For the text-containing cell, return its midpoint in [x, y] coordinate format. 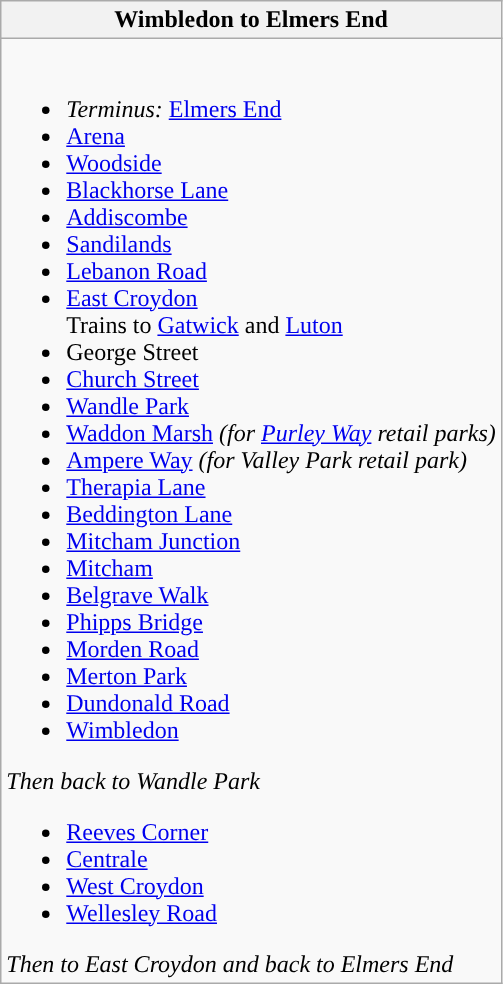
Wimbledon to Elmers End [252, 20]
